Capture the cell that displays the provided text and extract its [x, y] central coordinate. 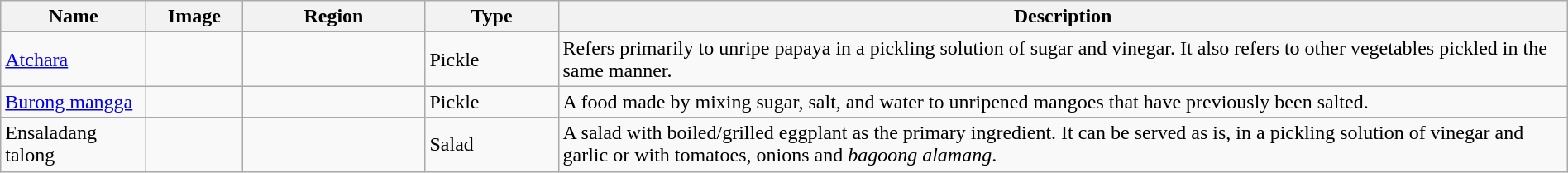
Region [334, 17]
Image [194, 17]
Refers primarily to unripe papaya in a pickling solution of sugar and vinegar. It also refers to other vegetables pickled in the same manner. [1063, 60]
A food made by mixing sugar, salt, and water to unripened mangoes that have previously been salted. [1063, 102]
Ensaladang talong [74, 144]
Burong mangga [74, 102]
Salad [491, 144]
Name [74, 17]
Type [491, 17]
Description [1063, 17]
Atchara [74, 60]
